Determine the [X, Y] coordinate at the center of the cell enclosing the given text.  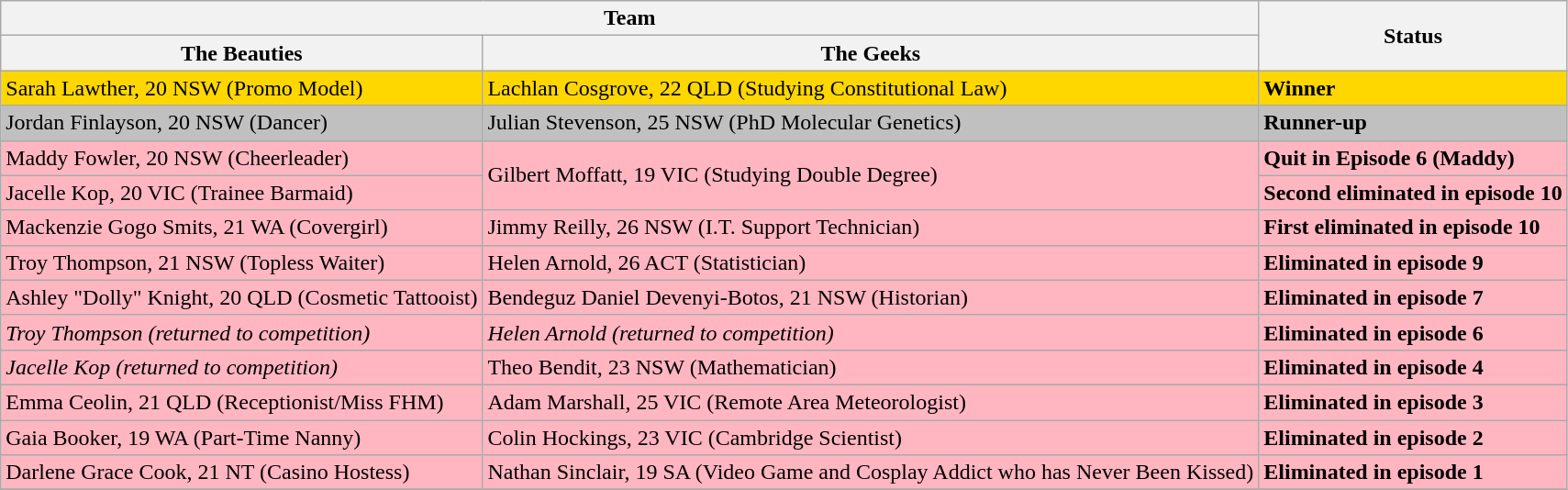
Runner-up [1413, 123]
Gilbert Moffatt, 19 VIC (Studying Double Degree) [871, 175]
Eliminated in episode 9 [1413, 262]
Gaia Booker, 19 WA (Part-Time Nanny) [242, 438]
Mackenzie Gogo Smits, 21 WA (Covergirl) [242, 228]
Eliminated in episode 1 [1413, 473]
Colin Hockings, 23 VIC (Cambridge Scientist) [871, 438]
Quit in Episode 6 (Maddy) [1413, 158]
Troy Thompson (returned to competition) [242, 332]
Jacelle Kop (returned to competition) [242, 367]
The Geeks [871, 53]
Eliminated in episode 6 [1413, 332]
The Beauties [242, 53]
Eliminated in episode 2 [1413, 438]
Troy Thompson, 21 NSW (Topless Waiter) [242, 262]
Darlene Grace Cook, 21 NT (Casino Hostess) [242, 473]
Sarah Lawther, 20 NSW (Promo Model) [242, 88]
Jacelle Kop, 20 VIC (Trainee Barmaid) [242, 193]
Jimmy Reilly, 26 NSW (I.T. Support Technician) [871, 228]
Julian Stevenson, 25 NSW (PhD Molecular Genetics) [871, 123]
Helen Arnold (returned to competition) [871, 332]
Second eliminated in episode 10 [1413, 193]
Eliminated in episode 3 [1413, 402]
Helen Arnold, 26 ACT (Statistician) [871, 262]
Team [629, 18]
Maddy Fowler, 20 NSW (Cheerleader) [242, 158]
Jordan Finlayson, 20 NSW (Dancer) [242, 123]
Status [1413, 36]
First eliminated in episode 10 [1413, 228]
Lachlan Cosgrove, 22 QLD (Studying Constitutional Law) [871, 88]
Winner [1413, 88]
Eliminated in episode 7 [1413, 297]
Nathan Sinclair, 19 SA (Video Game and Cosplay Addict who has Never Been Kissed) [871, 473]
Adam Marshall, 25 VIC (Remote Area Meteorologist) [871, 402]
Theo Bendit, 23 NSW (Mathematician) [871, 367]
Bendeguz Daniel Devenyi-Botos, 21 NSW (Historian) [871, 297]
Eliminated in episode 4 [1413, 367]
Emma Ceolin, 21 QLD (Receptionist/Miss FHM) [242, 402]
Ashley "Dolly" Knight, 20 QLD (Cosmetic Tattooist) [242, 297]
